Find where the given text appears and provide that cell's center as (x, y) coordinate. 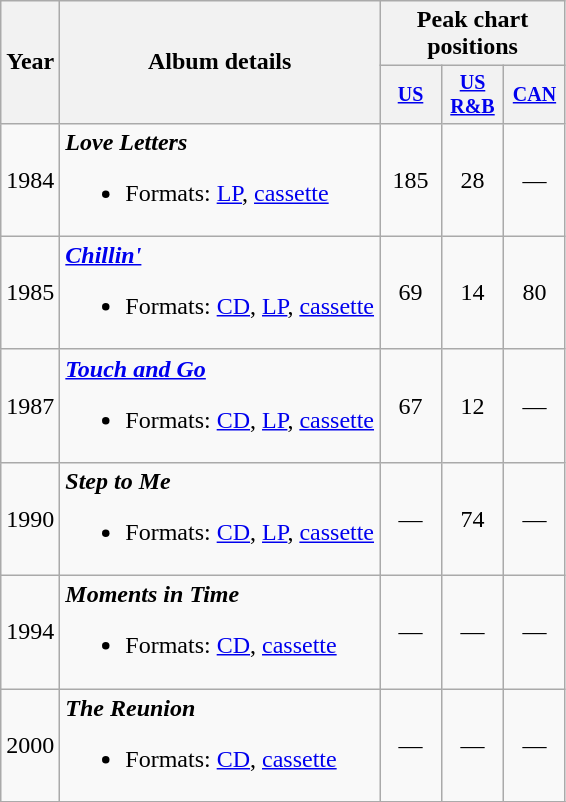
Moments in TimeFormats: CD, cassette (220, 632)
Album details (220, 62)
185 (411, 180)
Touch and GoFormats: CD, LP, cassette (220, 406)
CAN (534, 94)
US (411, 94)
US R&B (473, 94)
14 (473, 292)
The ReunionFormats: CD, cassette (220, 746)
1990 (30, 518)
1984 (30, 180)
1994 (30, 632)
Year (30, 62)
Peak chart positions (473, 34)
Step to MeFormats: CD, LP, cassette (220, 518)
69 (411, 292)
2000 (30, 746)
Love LettersFormats: LP, cassette (220, 180)
Chillin'Formats: CD, LP, cassette (220, 292)
67 (411, 406)
1987 (30, 406)
80 (534, 292)
12 (473, 406)
1985 (30, 292)
28 (473, 180)
74 (473, 518)
